Identify which cell holds the provided text, then report its [x, y] central coordinate. 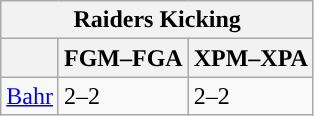
Raiders Kicking [158, 20]
FGM–FGA [123, 58]
Bahr [30, 96]
XPM–XPA [250, 58]
